Find where the given text appears and provide that cell's center as [x, y] coordinate. 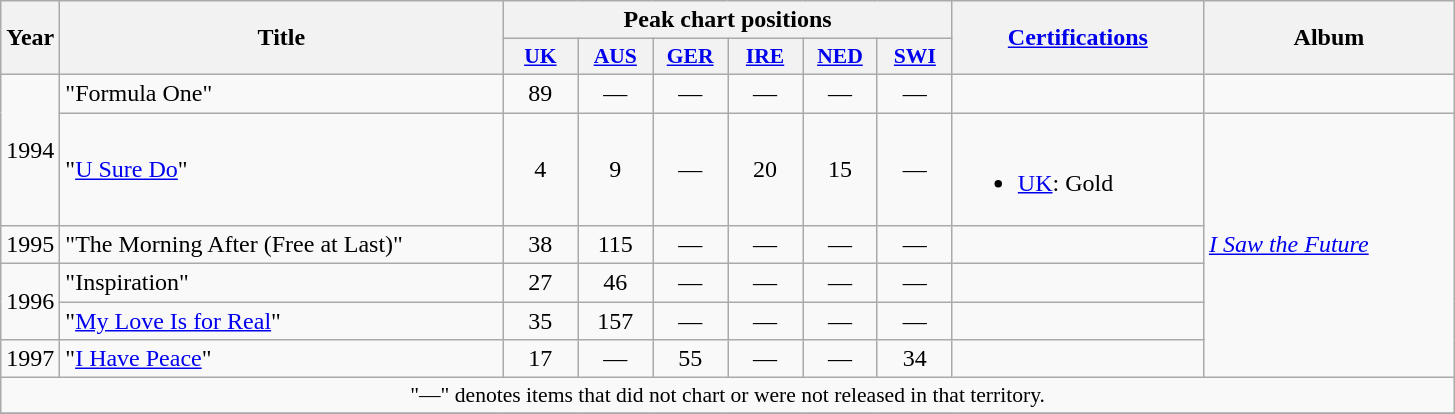
9 [616, 168]
1996 [30, 302]
115 [616, 245]
"The Morning After (Free at Last)" [282, 245]
I Saw the Future [1328, 244]
"Formula One" [282, 93]
UK: Gold [1078, 168]
UK [540, 57]
17 [540, 359]
"U Sure Do" [282, 168]
38 [540, 245]
Year [30, 38]
"Inspiration" [282, 283]
46 [616, 283]
"I Have Peace" [282, 359]
15 [840, 168]
1997 [30, 359]
1994 [30, 150]
Peak chart positions [728, 20]
35 [540, 321]
Album [1328, 38]
IRE [766, 57]
NED [840, 57]
"—" denotes items that did not chart or were not released in that territory. [728, 396]
SWI [914, 57]
Title [282, 38]
Certifications [1078, 38]
1995 [30, 245]
"My Love Is for Real" [282, 321]
27 [540, 283]
GER [690, 57]
4 [540, 168]
55 [690, 359]
AUS [616, 57]
34 [914, 359]
89 [540, 93]
20 [766, 168]
157 [616, 321]
